Output the [X, Y] coordinate of the center of the cell containing the given text.  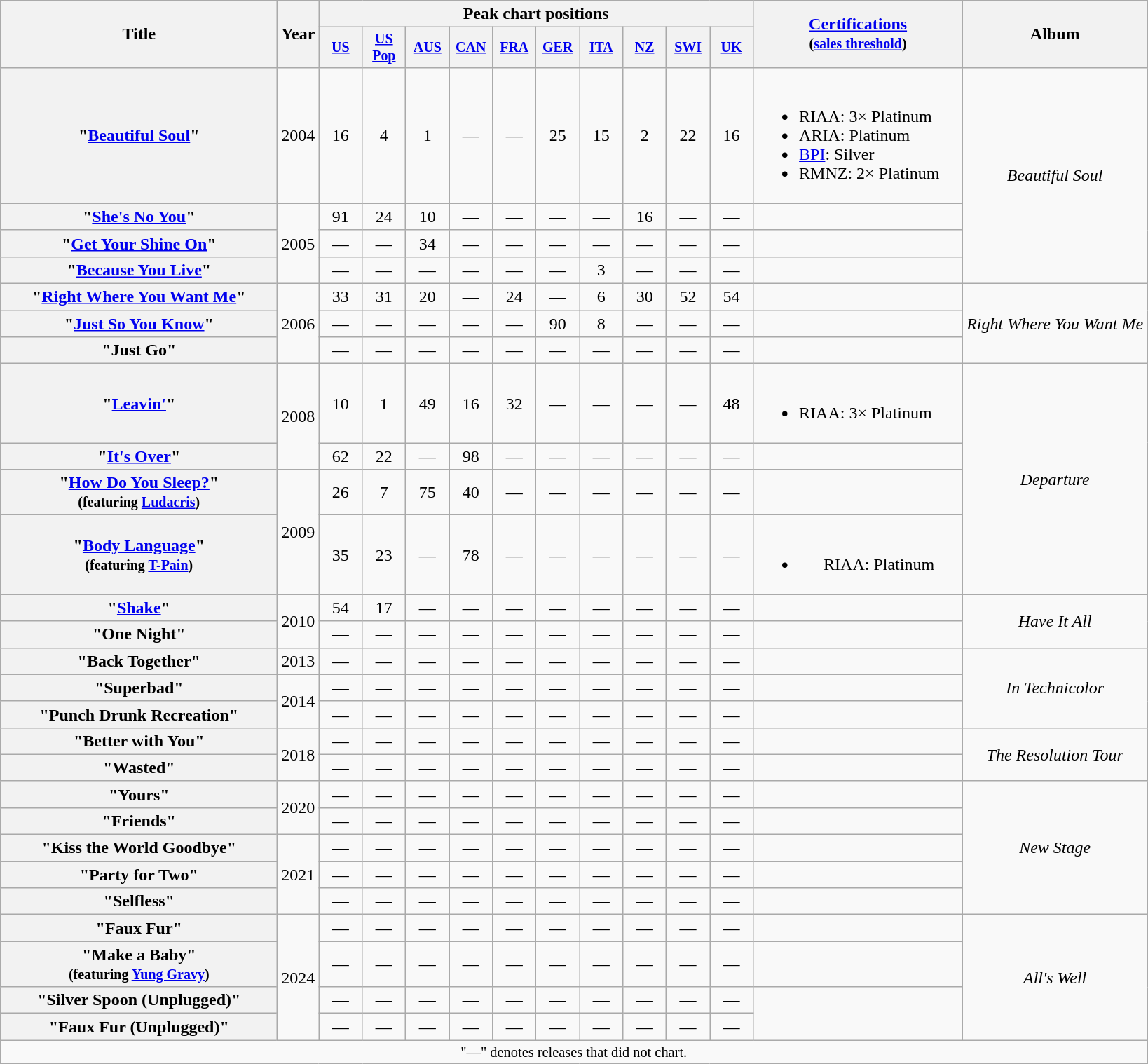
"Just So You Know" [139, 324]
7 [384, 492]
2005 [299, 243]
New Stage [1055, 847]
48 [732, 404]
"Better with You" [139, 741]
AUS [428, 48]
4 [384, 135]
Album [1055, 34]
NZ [645, 48]
Year [299, 34]
CAN [471, 48]
8 [601, 324]
2008 [299, 416]
Departure [1055, 479]
20 [428, 297]
US Pop [384, 48]
"Superbad" [139, 688]
FRA [514, 48]
Certifications(sales threshold) [858, 34]
In Technicolor [1055, 688]
Beautiful Soul [1055, 175]
"Punch Drunk Recreation" [139, 714]
17 [384, 608]
"Right Where You Want Me" [139, 297]
2 [645, 135]
"How Do You Sleep?"(featuring Ludacris) [139, 492]
25 [558, 135]
"Just Go" [139, 350]
62 [341, 456]
"Faux Fur (Unplugged)" [139, 1027]
6 [601, 297]
2020 [299, 807]
"She's No You" [139, 217]
2013 [299, 661]
"It's Over" [139, 456]
23 [384, 555]
Title [139, 34]
Have It All [1055, 621]
78 [471, 555]
GER [558, 48]
40 [471, 492]
90 [558, 324]
"Kiss the World Goodbye" [139, 848]
"Faux Fur" [139, 928]
34 [428, 243]
"Wasted" [139, 768]
2024 [299, 977]
RIAA: 3× PlatinumARIA: PlatinumBPI: SilverRMNZ: 2× Platinum [858, 135]
UK [732, 48]
32 [514, 404]
"Friends" [139, 821]
2021 [299, 875]
The Resolution Tour [1055, 754]
"Beautiful Soul" [139, 135]
"Party for Two" [139, 875]
Peak chart positions [536, 14]
"Because You Live" [139, 270]
3 [601, 270]
35 [341, 555]
2009 [299, 532]
"Make a Baby"(featuring Yung Gravy) [139, 964]
2010 [299, 621]
91 [341, 217]
15 [601, 135]
2014 [299, 701]
"Back Together" [139, 661]
75 [428, 492]
98 [471, 456]
2018 [299, 754]
2006 [299, 324]
"Yours" [139, 794]
52 [688, 297]
30 [645, 297]
33 [341, 297]
Right Where You Want Me [1055, 324]
31 [384, 297]
"Body Language"(featuring T-Pain) [139, 555]
RIAA: Platinum [858, 555]
"Shake" [139, 608]
"Get Your Shine On" [139, 243]
ITA [601, 48]
"Silver Spoon (Unplugged)" [139, 1000]
2004 [299, 135]
49 [428, 404]
"One Night" [139, 634]
"Selfless" [139, 901]
SWI [688, 48]
"—" denotes releases that did not chart. [574, 1052]
RIAA: 3× Platinum [858, 404]
26 [341, 492]
"Leavin'" [139, 404]
All's Well [1055, 977]
US [341, 48]
